Provide the [x, y] coordinate of the cell's center where the given text is located.  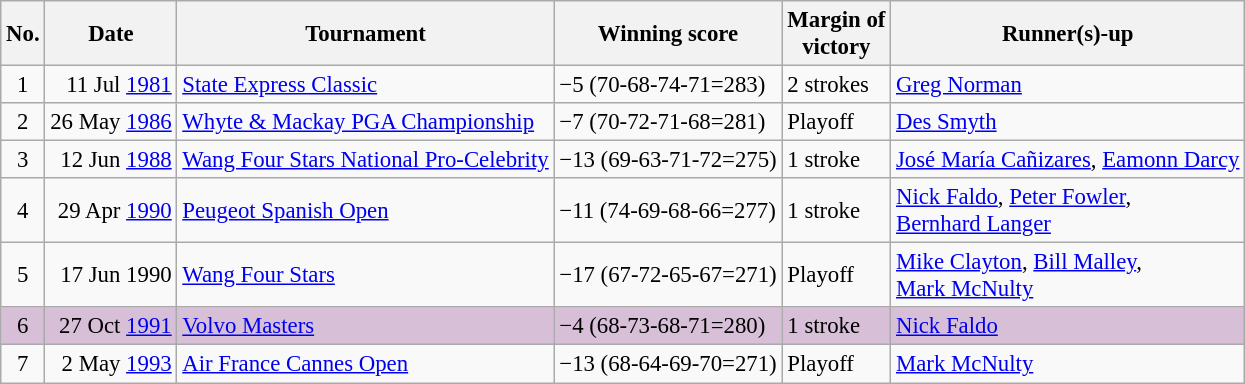
Volvo Masters [366, 327]
3 [23, 160]
Mike Clayton, Bill Malley, Mark McNulty [1068, 276]
Nick Faldo, Peter Fowler, Bernhard Langer [1068, 210]
−11 (74-69-68-66=277) [668, 210]
Greg Norman [1068, 85]
Runner(s)-up [1068, 34]
Wang Four Stars [366, 276]
Date [111, 34]
−7 (70-72-71-68=281) [668, 122]
Mark McNulty [1068, 364]
11 Jul 1981 [111, 85]
−13 (68-64-69-70=271) [668, 364]
−4 (68-73-68-71=280) [668, 327]
Whyte & Mackay PGA Championship [366, 122]
Peugeot Spanish Open [366, 210]
−17 (67-72-65-67=271) [668, 276]
Des Smyth [1068, 122]
Margin ofvictory [836, 34]
No. [23, 34]
−5 (70-68-74-71=283) [668, 85]
State Express Classic [366, 85]
17 Jun 1990 [111, 276]
Air France Cannes Open [366, 364]
−13 (69-63-71-72=275) [668, 160]
Wang Four Stars National Pro-Celebrity [366, 160]
José María Cañizares, Eamonn Darcy [1068, 160]
2 May 1993 [111, 364]
12 Jun 1988 [111, 160]
1 [23, 85]
2 [23, 122]
27 Oct 1991 [111, 327]
6 [23, 327]
26 May 1986 [111, 122]
Tournament [366, 34]
2 strokes [836, 85]
4 [23, 210]
Nick Faldo [1068, 327]
5 [23, 276]
7 [23, 364]
29 Apr 1990 [111, 210]
Winning score [668, 34]
